Extract the (x, y) coordinate from the center of the cell holding the provided text.  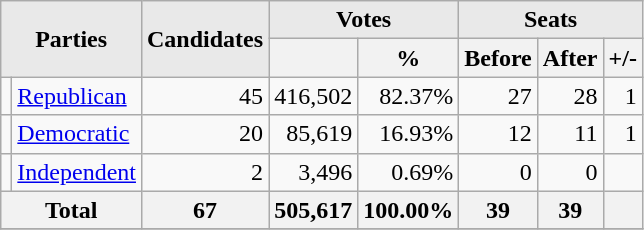
45 (204, 96)
27 (498, 96)
% (408, 58)
Republican (77, 96)
Democratic (77, 134)
67 (204, 210)
Votes (364, 20)
11 (570, 134)
20 (204, 134)
2 (204, 172)
416,502 (314, 96)
Seats (551, 20)
16.93% (408, 134)
100.00% (408, 210)
82.37% (408, 96)
3,496 (314, 172)
12 (498, 134)
0.69% (408, 172)
After (570, 58)
85,619 (314, 134)
Independent (77, 172)
Total (72, 210)
+/- (622, 58)
Candidates (204, 39)
Before (498, 58)
28 (570, 96)
505,617 (314, 210)
Parties (72, 39)
